Find where the given text appears and provide that cell's center as [X, Y] coordinate. 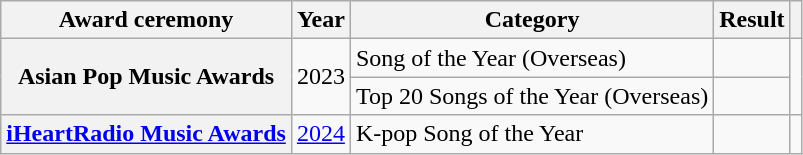
Category [532, 20]
Result [752, 20]
Asian Pop Music Awards [146, 77]
Award ceremony [146, 20]
Top 20 Songs of the Year (Overseas) [532, 96]
2023 [320, 77]
iHeartRadio Music Awards [146, 134]
K-pop Song of the Year [532, 134]
Song of the Year (Overseas) [532, 58]
Year [320, 20]
2024 [320, 134]
